Identify which cell holds the provided text, then report its (x, y) central coordinate. 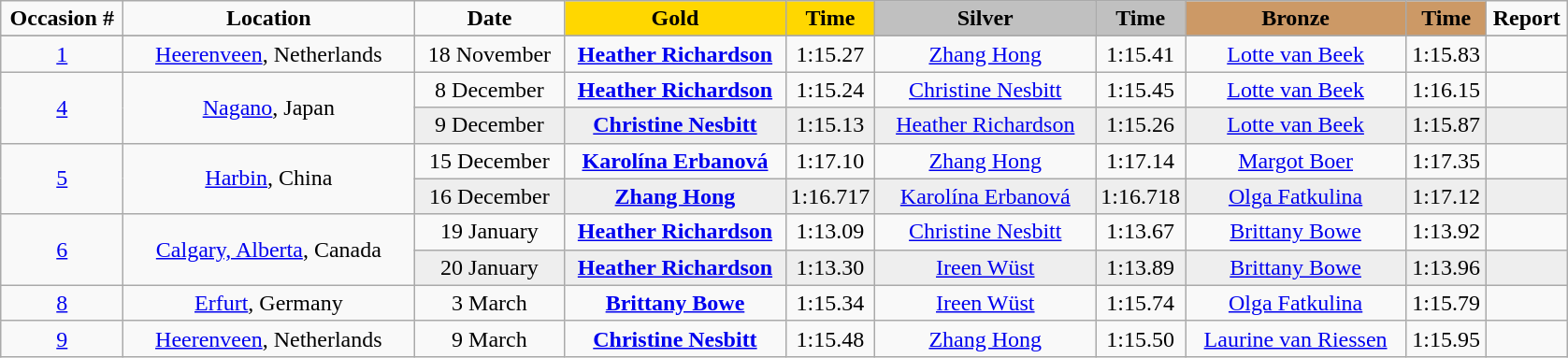
1:17.14 (1141, 161)
9 (62, 338)
9 March (490, 338)
1:13.67 (1141, 232)
18 November (490, 54)
19 January (490, 232)
1:15.27 (830, 54)
1:13.96 (1446, 267)
1:15.48 (830, 338)
1:15.87 (1446, 125)
8 (62, 303)
Date (490, 19)
1:13.30 (830, 267)
1 (62, 54)
Location (269, 19)
1:15.74 (1141, 303)
8 December (490, 90)
1:15.24 (830, 90)
9 December (490, 125)
5 (62, 179)
Gold (675, 19)
1:17.35 (1446, 161)
1:13.89 (1141, 267)
Silver (985, 19)
16 December (490, 196)
1:15.34 (830, 303)
15 December (490, 161)
20 January (490, 267)
Laurine van Riessen (1296, 338)
1:13.09 (830, 232)
4 (62, 107)
Margot Boer (1296, 161)
1:15.45 (1141, 90)
1:15.13 (830, 125)
Harbin, China (269, 179)
1:15.95 (1446, 338)
1:15.41 (1141, 54)
1:15.26 (1141, 125)
1:16.717 (830, 196)
3 March (490, 303)
Erfurt, Germany (269, 303)
1:16.718 (1141, 196)
1:17.10 (830, 161)
1:17.12 (1446, 196)
1:15.79 (1446, 303)
Report (1527, 19)
1:15.50 (1141, 338)
1:16.15 (1446, 90)
1:15.83 (1446, 54)
Nagano, Japan (269, 107)
1:13.92 (1446, 232)
Calgary, Alberta, Canada (269, 250)
6 (62, 250)
Bronze (1296, 19)
Occasion # (62, 19)
